Locate the cell with the specified text and output its (x, y) center coordinate. 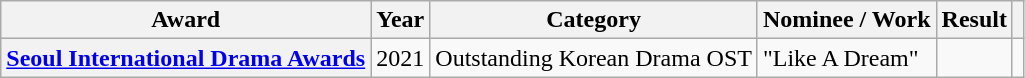
Year (400, 20)
Nominee / Work (846, 20)
Award (186, 20)
Category (594, 20)
Result (974, 20)
"Like A Dream" (846, 58)
Outstanding Korean Drama OST (594, 58)
2021 (400, 58)
Seoul International Drama Awards (186, 58)
